Find where the given text appears and provide that cell's center as (x, y) coordinate. 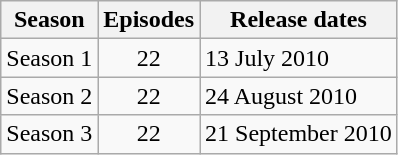
Season 3 (50, 134)
13 July 2010 (299, 58)
Release dates (299, 20)
Season 2 (50, 96)
21 September 2010 (299, 134)
Season 1 (50, 58)
Season (50, 20)
Episodes (149, 20)
24 August 2010 (299, 96)
